Capture the cell that displays the provided text and extract its [x, y] central coordinate. 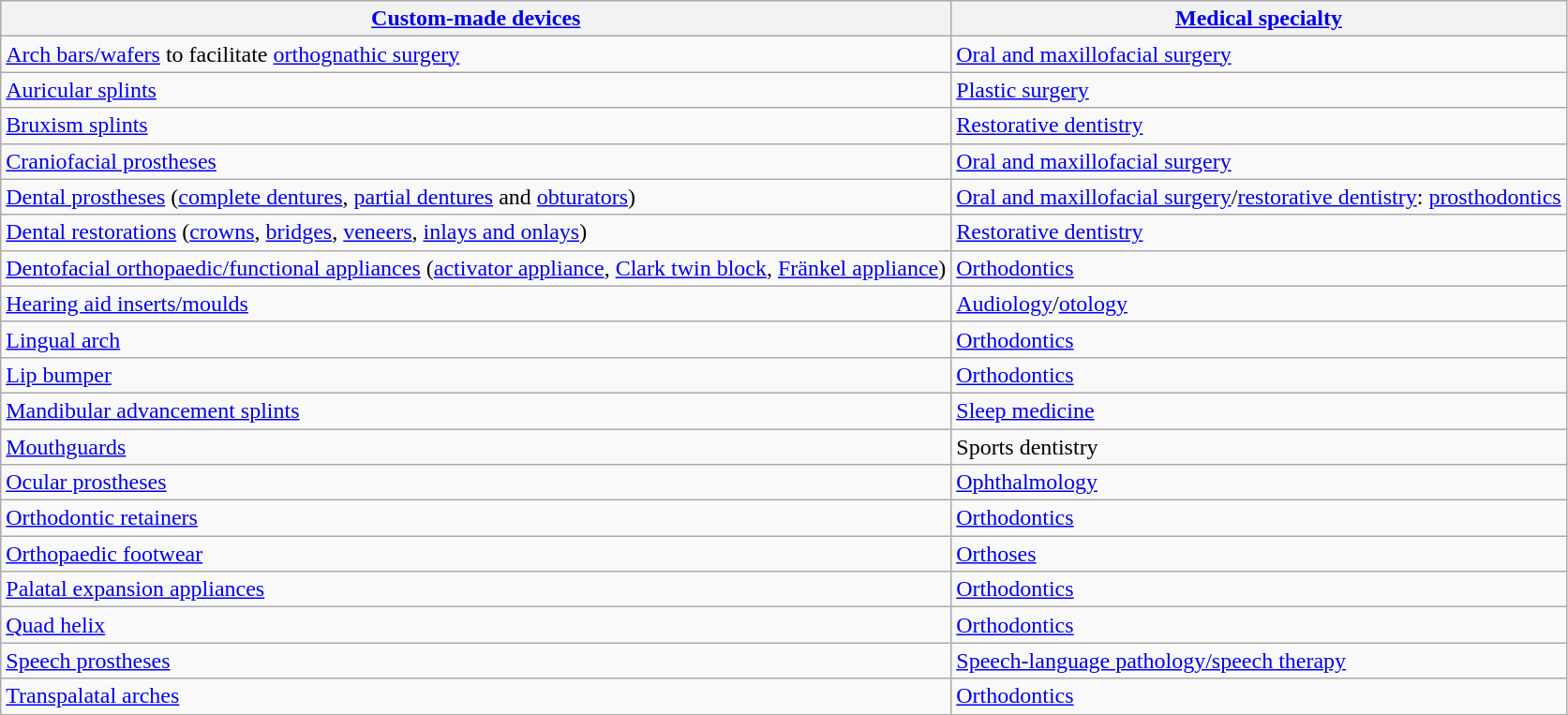
Custom-made devices [476, 19]
Transpalatal arches [476, 696]
Mandibular advancement splints [476, 410]
Audiology/otology [1259, 304]
Orthoses [1259, 554]
Orthodontic retainers [476, 518]
Quad helix [476, 625]
Medical specialty [1259, 19]
Dental restorations (crowns, bridges, veneers, inlays and onlays) [476, 232]
Speech-language pathology/speech therapy [1259, 661]
Arch bars/wafers to facilitate orthognathic surgery [476, 54]
Ocular prostheses [476, 483]
Lingual arch [476, 339]
Speech prostheses [476, 661]
Sleep medicine [1259, 410]
Orthopaedic footwear [476, 554]
Bruxism splints [476, 126]
Lip bumper [476, 375]
Mouthguards [476, 447]
Craniofacial prostheses [476, 161]
Plastic surgery [1259, 90]
Sports dentistry [1259, 447]
Auricular splints [476, 90]
Palatal expansion appliances [476, 589]
Dentofacial orthopaedic/functional appliances (activator appliance, Clark twin block, Fränkel appliance) [476, 268]
Dental prostheses (complete dentures, partial dentures and obturators) [476, 197]
Ophthalmology [1259, 483]
Oral and maxillofacial surgery/restorative dentistry: prosthodontics [1259, 197]
Hearing aid inserts/moulds [476, 304]
